Provide the (X, Y) coordinate of the cell's center where the given text is located.  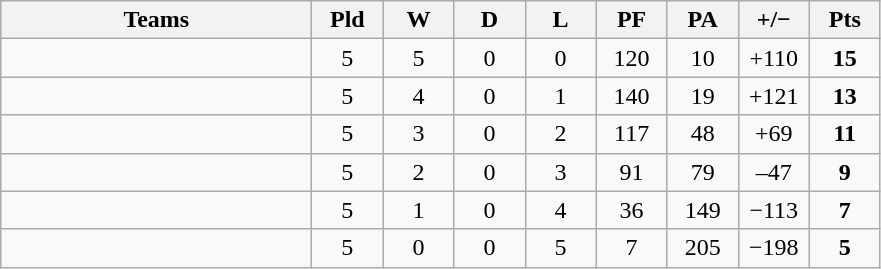
Pld (348, 20)
140 (632, 96)
−198 (774, 248)
+110 (774, 58)
W (418, 20)
PA (702, 20)
48 (702, 134)
Pts (844, 20)
PF (632, 20)
120 (632, 58)
19 (702, 96)
+69 (774, 134)
13 (844, 96)
–47 (774, 172)
117 (632, 134)
Teams (156, 20)
205 (702, 248)
+/− (774, 20)
D (490, 20)
91 (632, 172)
+121 (774, 96)
79 (702, 172)
36 (632, 210)
9 (844, 172)
L (560, 20)
10 (702, 58)
11 (844, 134)
15 (844, 58)
149 (702, 210)
−113 (774, 210)
